Extract the (x, y) coordinate from the center of the cell holding the provided text.  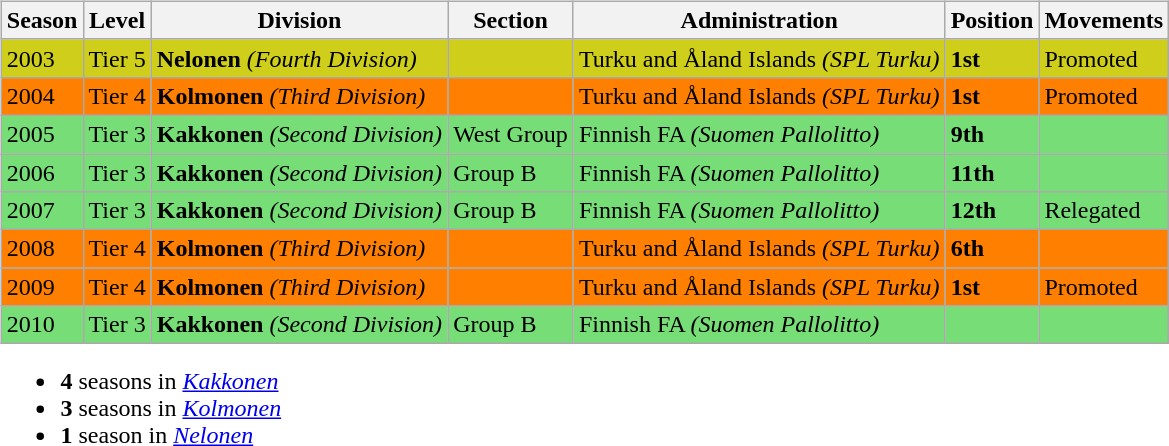
Administration (759, 20)
Nelonen (Fourth Division) (299, 58)
11th (992, 173)
Division (299, 20)
2006 (42, 173)
2008 (42, 249)
Tier 5 (117, 58)
Position (992, 20)
Season (42, 20)
Movements (1104, 20)
2007 (42, 211)
2009 (42, 287)
12th (992, 211)
Relegated (1104, 211)
2004 (42, 96)
2010 (42, 325)
West Group (511, 134)
2003 (42, 58)
6th (992, 249)
Section (511, 20)
2005 (42, 134)
9th (992, 134)
Level (117, 20)
